Detect which cell encompasses the target text, then output its [x, y] center coordinate. 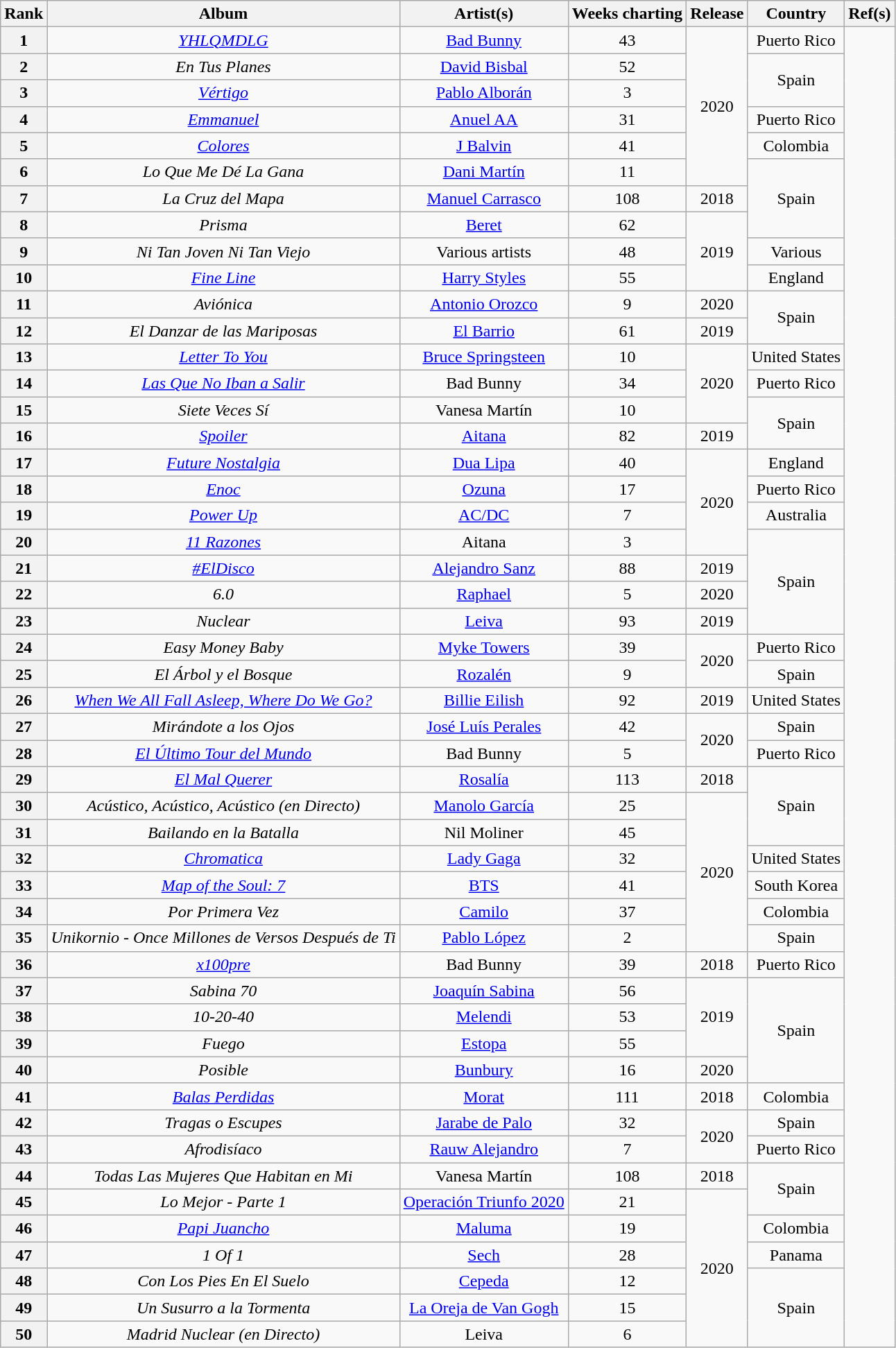
Rank [24, 14]
Manuel Carrasco [484, 198]
Ozuna [484, 489]
Bunbury [484, 1070]
Siete Veces Sí [223, 410]
113 [627, 780]
Cepeda [484, 1281]
Various [796, 251]
52 [627, 67]
Dani Martín [484, 172]
23 [24, 621]
Bruce Springsteen [484, 357]
18 [24, 489]
Map of the Soul: 7 [223, 885]
South Korea [796, 885]
44 [24, 1176]
Australia [796, 515]
Por Primera Vez [223, 912]
Lo Mejor - Parte 1 [223, 1202]
Morat [484, 1096]
53 [627, 1017]
Madrid Nuclear (en Directo) [223, 1334]
Power Up [223, 515]
20 [24, 542]
El Árbol y el Bosque [223, 674]
Melendi [484, 1017]
36 [24, 964]
BTS [484, 885]
46 [24, 1229]
Maluma [484, 1229]
30 [24, 806]
La Cruz del Mapa [223, 198]
Anuel AA [484, 119]
Release [717, 14]
Camilo [484, 912]
Enoc [223, 489]
Joaquín Sabina [484, 991]
x100pre [223, 964]
10-20-40 [223, 1017]
Various artists [484, 251]
Spoiler [223, 436]
92 [627, 700]
62 [627, 225]
Rauw Alejandro [484, 1149]
J Balvin [484, 146]
El Mal Querer [223, 780]
24 [24, 647]
Manolo García [484, 806]
Papi Juancho [223, 1229]
Letter To You [223, 357]
Las Que No Iban a Salir [223, 384]
Beret [484, 225]
Tragas o Escupes [223, 1123]
Billie Eilish [484, 700]
Vértigo [223, 93]
Unikornio - Once Millones de Versos Después de Ti [223, 938]
Pablo Alborán [484, 93]
Weeks charting [627, 14]
13 [24, 357]
El Danzar de las Mariposas [223, 331]
Antonio Orozco [484, 304]
Country [796, 14]
50 [24, 1334]
1 Of 1 [223, 1255]
88 [627, 568]
26 [24, 700]
#ElDisco [223, 568]
82 [627, 436]
14 [24, 384]
1 [24, 40]
Artist(s) [484, 14]
El Último Tour del Mundo [223, 753]
Dua Lipa [484, 463]
27 [24, 726]
José Luís Perales [484, 726]
35 [24, 938]
Estopa [484, 1043]
La Oreja de Van Gogh [484, 1308]
Operación Triunfo 2020 [484, 1202]
Aviónica [223, 304]
Lo Que Me Dé La Gana [223, 172]
47 [24, 1255]
61 [627, 331]
Un Susurro a la Tormenta [223, 1308]
Rosalía [484, 780]
38 [24, 1017]
Ref(s) [870, 14]
Colores [223, 146]
56 [627, 991]
4 [24, 119]
22 [24, 595]
Mirándote a los Ojos [223, 726]
YHLQMDLG [223, 40]
Sabina 70 [223, 991]
AC/DC [484, 515]
Nuclear [223, 621]
29 [24, 780]
111 [627, 1096]
Sech [484, 1255]
Con Los Pies En El Suelo [223, 1281]
Bailando en la Batalla [223, 833]
Raphael [484, 595]
11 Razones [223, 542]
El Barrio [484, 331]
Pablo López [484, 938]
6.0 [223, 595]
Todas Las Mujeres Que Habitan en Mi [223, 1176]
Posible [223, 1070]
Balas Perdidas [223, 1096]
Fine Line [223, 278]
Alejandro Sanz [484, 568]
Fuego [223, 1043]
David Bisbal [484, 67]
Chromatica [223, 859]
Emmanuel [223, 119]
Harry Styles [484, 278]
Future Nostalgia [223, 463]
Panama [796, 1255]
Myke Towers [484, 647]
Nil Moliner [484, 833]
Jarabe de Palo [484, 1123]
49 [24, 1308]
33 [24, 885]
8 [24, 225]
Lady Gaga [484, 859]
Prisma [223, 225]
Ni Tan Joven Ni Tan Viejo [223, 251]
Afrodisíaco [223, 1149]
En Tus Planes [223, 67]
When We All Fall Asleep, Where Do We Go? [223, 700]
Acústico, Acústico, Acústico (en Directo) [223, 806]
Album [223, 14]
93 [627, 621]
Rozalén [484, 674]
Easy Money Baby [223, 647]
